Detect which cell encompasses the target text, then output its (x, y) center coordinate. 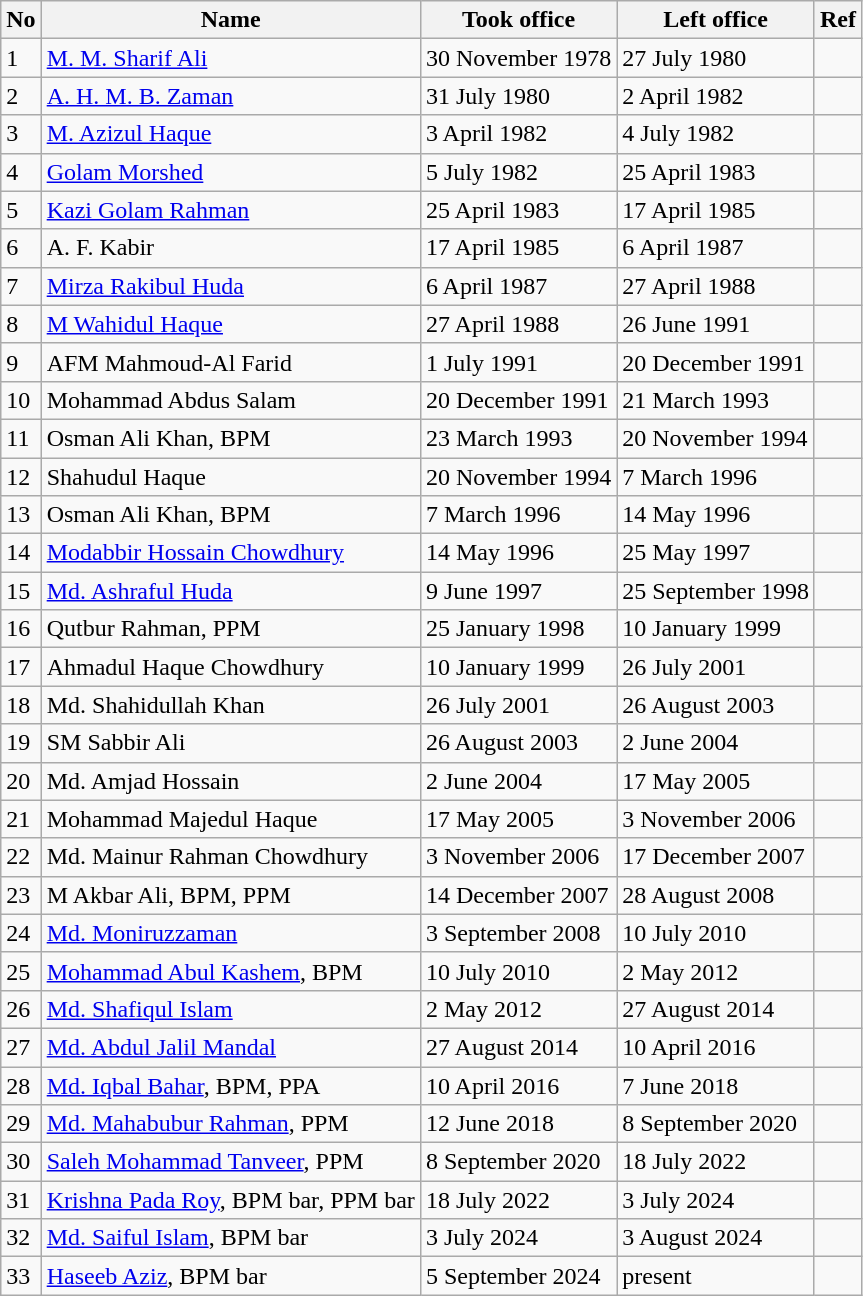
21 March 1993 (716, 400)
1 July 1991 (518, 362)
31 (21, 1200)
No (21, 20)
M. Azizul Haque (230, 134)
8 (21, 324)
3 April 1982 (518, 134)
Golam Morshed (230, 172)
Mohammad Majedul Haque (230, 819)
30 (21, 1162)
Md. Mahabubur Rahman, PPM (230, 1124)
Md. Amjad Hossain (230, 781)
32 (21, 1238)
Md. Shahidullah Khan (230, 705)
Name (230, 20)
5 September 2024 (518, 1276)
Md. Saiful Islam, BPM bar (230, 1238)
Mohammad Abul Kashem, BPM (230, 971)
33 (21, 1276)
21 (21, 819)
16 (21, 629)
25 (21, 971)
22 (21, 857)
28 August 2008 (716, 895)
Md. Shafiqul Islam (230, 1009)
11 (21, 438)
12 June 2018 (518, 1124)
15 (21, 591)
3 August 2024 (716, 1238)
2 April 1982 (716, 96)
26 (21, 1009)
A. F. Kabir (230, 248)
23 (21, 895)
M Akbar Ali, BPM, PPM (230, 895)
Krishna Pada Roy, BPM bar, PPM bar (230, 1200)
14 (21, 553)
Md. Moniruzzaman (230, 933)
5 July 1982 (518, 172)
27 July 1980 (716, 58)
Left office (716, 20)
SM Sabbir Ali (230, 743)
4 July 1982 (716, 134)
M. M. Sharif Ali (230, 58)
5 (21, 210)
Haseeb Aziz, BPM bar (230, 1276)
Modabbir Hossain Chowdhury (230, 553)
29 (21, 1124)
Md. Abdul Jalil Mandal (230, 1047)
30 November 1978 (518, 58)
3 September 2008 (518, 933)
31 July 1980 (518, 96)
Qutbur Rahman, PPM (230, 629)
Ref (838, 20)
26 June 1991 (716, 324)
12 (21, 477)
Kazi Golam Rahman (230, 210)
Shahudul Haque (230, 477)
7 (21, 286)
24 (21, 933)
3 (21, 134)
Md. Iqbal Bahar, BPM, PPA (230, 1085)
Mohammad Abdus Salam (230, 400)
19 (21, 743)
Took office (518, 20)
1 (21, 58)
25 January 1998 (518, 629)
7 June 2018 (716, 1085)
Md. Mainur Rahman Chowdhury (230, 857)
23 March 1993 (518, 438)
17 (21, 667)
20 (21, 781)
AFM Mahmoud-Al Farid (230, 362)
Mirza Rakibul Huda (230, 286)
9 (21, 362)
25 September 1998 (716, 591)
13 (21, 515)
4 (21, 172)
present (716, 1276)
28 (21, 1085)
Saleh Mohammad Tanveer, PPM (230, 1162)
25 May 1997 (716, 553)
27 (21, 1047)
Ahmadul Haque Chowdhury (230, 667)
14 December 2007 (518, 895)
A. H. M. B. Zaman (230, 96)
10 (21, 400)
9 June 1997 (518, 591)
Md. Ashraful Huda (230, 591)
6 (21, 248)
17 December 2007 (716, 857)
M Wahidul Haque (230, 324)
2 (21, 96)
18 (21, 705)
